Identify which cell holds the provided text, then report its [X, Y] central coordinate. 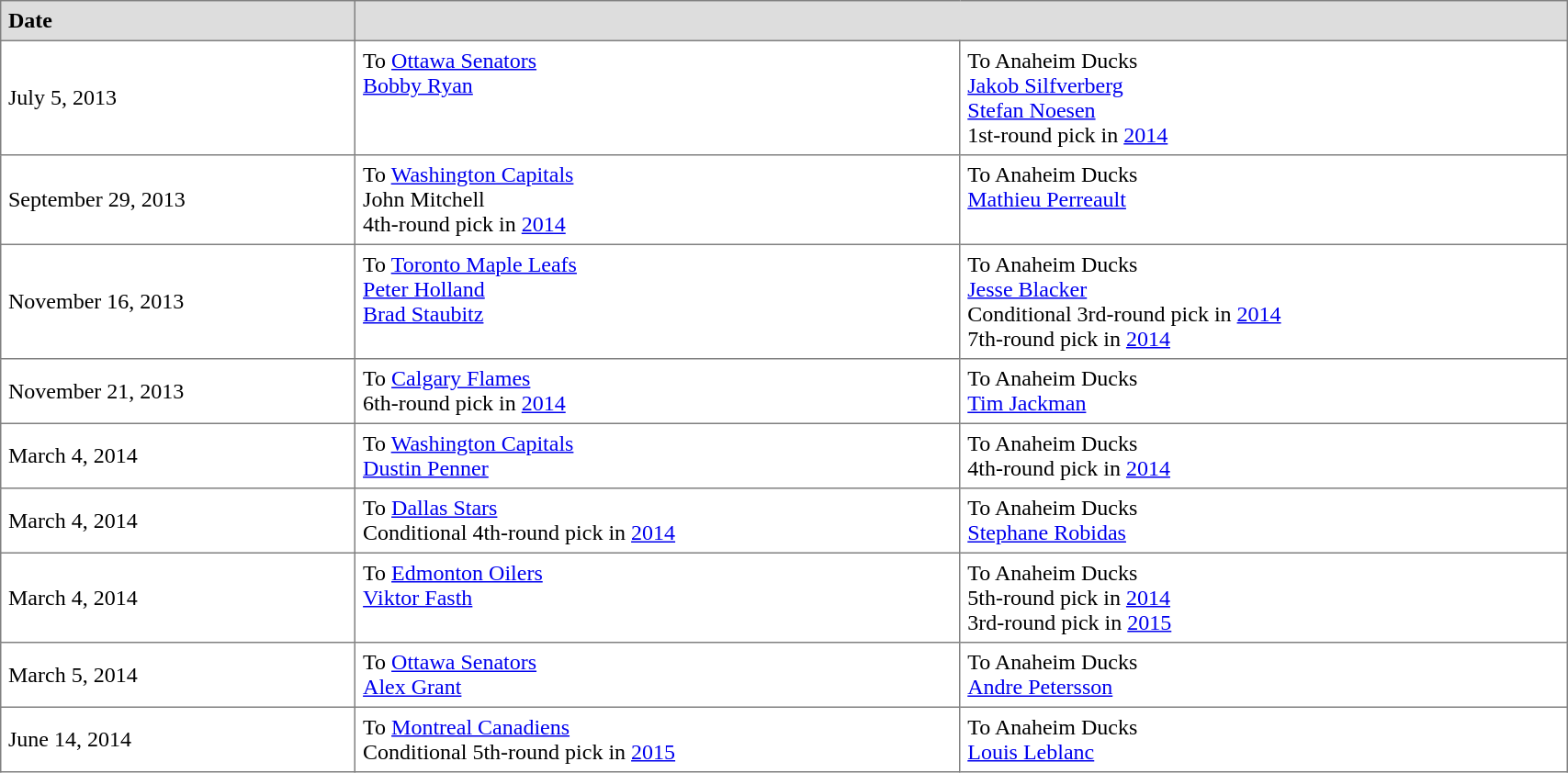
To Anaheim DucksLouis Leblanc [1264, 739]
To Dallas StarsConditional 4th-round pick in 2014 [658, 521]
June 14, 2014 [178, 739]
To Washington CapitalsJohn Mitchell4th-round pick in 2014 [658, 200]
To Anaheim DucksStephane Robidas [1264, 521]
To Calgary Flames6th-round pick in 2014 [658, 391]
To Montreal CanadiensConditional 5th-round pick in 2015 [658, 739]
To Ottawa SenatorsBobby Ryan [658, 97]
To Anaheim Ducks5th-round pick in 20143rd-round pick in 2015 [1264, 598]
November 16, 2013 [178, 301]
To Toronto Maple LeafsPeter HollandBrad Staubitz [658, 301]
To Anaheim DucksJesse BlackerConditional 3rd-round pick in 20147th-round pick in 2014 [1264, 301]
September 29, 2013 [178, 200]
To Anaheim DucksJakob SilfverbergStefan Noesen1st-round pick in 2014 [1264, 97]
Date [178, 21]
To Anaheim DucksTim Jackman [1264, 391]
July 5, 2013 [178, 97]
To Washington CapitalsDustin Penner [658, 455]
November 21, 2013 [178, 391]
To Anaheim DucksMathieu Perreault [1264, 200]
March 5, 2014 [178, 675]
To Anaheim Ducks4th-round pick in 2014 [1264, 455]
To Edmonton OilersViktor Fasth [658, 598]
To Anaheim DucksAndre Petersson [1264, 675]
To Ottawa SenatorsAlex Grant [658, 675]
